Return (x, y) of the center of cell containing provided text 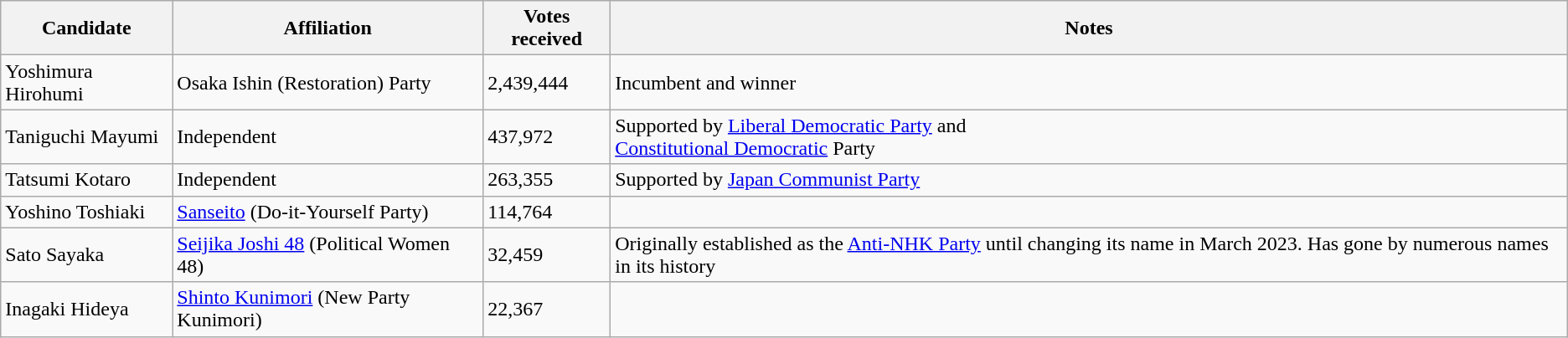
Yoshimura Hirohumi (87, 82)
Tatsumi Kotaro (87, 180)
Notes (1089, 28)
Yoshino Toshiaki (87, 212)
Sanseito (Do-it-Yourself Party) (328, 212)
Candidate (87, 28)
Shinto Kunimori (New Party Kunimori) (328, 310)
Originally established as the Anti-NHK Party until changing its name in March 2023. Has gone by numerous names in its history (1089, 254)
2,439,444 (547, 82)
Sato Sayaka (87, 254)
263,355 (547, 180)
22,367 (547, 310)
Osaka Ishin (Restoration) Party (328, 82)
Seijika Joshi 48 (Political Women 48) (328, 254)
Affiliation (328, 28)
Inagaki Hideya (87, 310)
437,972 (547, 137)
Taniguchi Mayumi (87, 137)
32,459 (547, 254)
Votes received (547, 28)
Incumbent and winner (1089, 82)
Supported by Liberal Democratic Party andConstitutional Democratic Party (1089, 137)
114,764 (547, 212)
Supported by Japan Communist Party (1089, 180)
